From the cell containing the given text, extract its center point as [X, Y] coordinate. 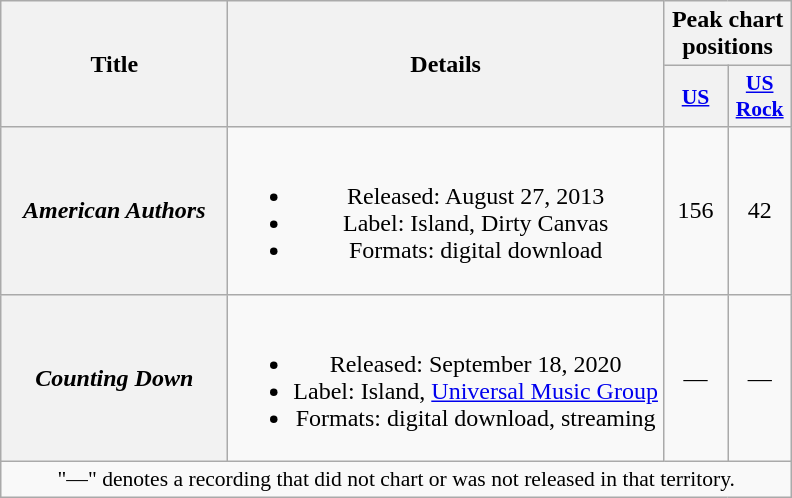
Title [114, 64]
"—" denotes a recording that did not chart or was not released in that territory. [396, 479]
Counting Down [114, 378]
Released: August 27, 2013Label: Island, Dirty CanvasFormats: digital download [446, 210]
42 [760, 210]
US [695, 96]
American Authors [114, 210]
156 [695, 210]
Peak chart positions [727, 34]
Details [446, 64]
Released: September 18, 2020Label: Island, Universal Music GroupFormats: digital download, streaming [446, 378]
USRock [760, 96]
